Identify which cell holds the provided text, then report its [X, Y] central coordinate. 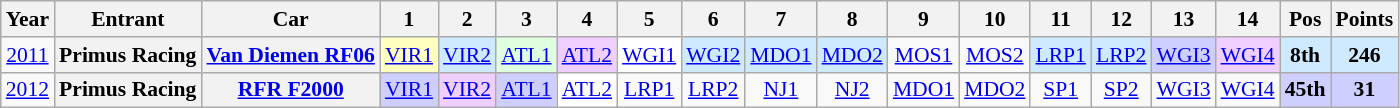
Pos [1306, 19]
11 [1060, 19]
31 [1365, 90]
7 [780, 19]
3 [526, 19]
Year [28, 19]
14 [1248, 19]
NJ1 [780, 90]
MOS1 [924, 55]
8 [852, 19]
MOS2 [994, 55]
2011 [28, 55]
45th [1306, 90]
Car [290, 19]
12 [1122, 19]
2012 [28, 90]
Points [1365, 19]
5 [649, 19]
WGI2 [713, 55]
8th [1306, 55]
WGI1 [649, 55]
6 [713, 19]
SP2 [1122, 90]
2 [467, 19]
13 [1183, 19]
10 [994, 19]
SP1 [1060, 90]
NJ2 [852, 90]
9 [924, 19]
RFR F2000 [290, 90]
246 [1365, 55]
Entrant [128, 19]
Van Diemen RF06 [290, 55]
4 [587, 19]
1 [409, 19]
